Capture the cell that displays the provided text and extract its [x, y] central coordinate. 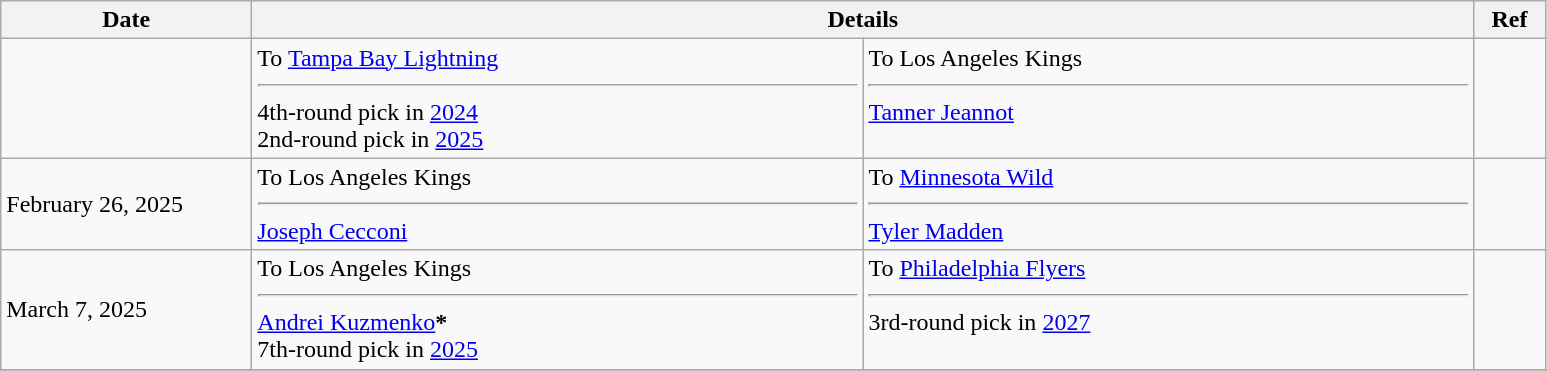
To Philadelphia Flyers3rd-round pick in 2027 [1168, 310]
Date [126, 20]
Details [863, 20]
March 7, 2025 [126, 310]
To Los Angeles KingsJoseph Cecconi [558, 204]
To Minnesota WildTyler Madden [1168, 204]
To Los Angeles KingsAndrei Kuzmenko*7th-round pick in 2025 [558, 310]
Ref [1510, 20]
To Tampa Bay Lightning4th-round pick in 20242nd-round pick in 2025 [558, 98]
To Los Angeles KingsTanner Jeannot [1168, 98]
February 26, 2025 [126, 204]
